Identify which cell holds the provided text, then report its [X, Y] central coordinate. 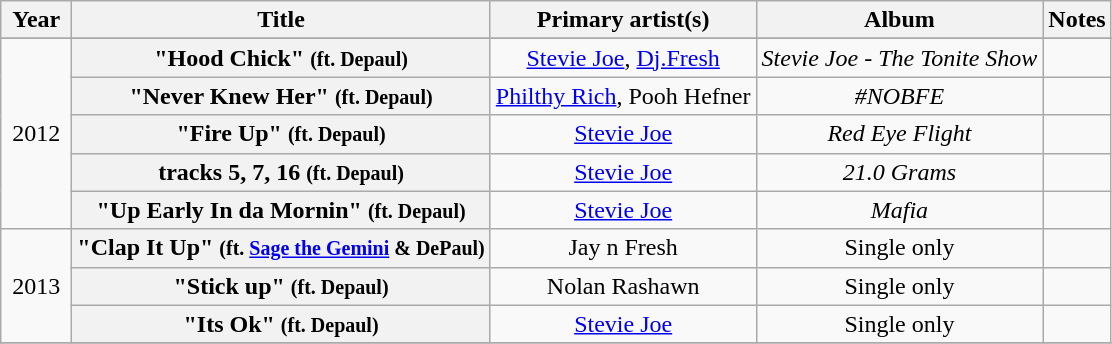
#NOBFE [900, 96]
2012 [36, 134]
21.0 Grams [900, 172]
tracks 5, 7, 16 (ft. Depaul) [281, 172]
Title [281, 20]
Mafia [900, 210]
Philthy Rich, Pooh Hefner [623, 96]
Nolan Rashawn [623, 286]
"Its Ok" (ft. Depaul) [281, 324]
"Hood Chick" (ft. Depaul) [281, 58]
Jay n Fresh [623, 248]
Stevie Joe - The Tonite Show [900, 58]
2013 [36, 286]
"Fire Up" (ft. Depaul) [281, 134]
Notes [1077, 20]
Red Eye Flight [900, 134]
Year [36, 20]
Album [900, 20]
Primary artist(s) [623, 20]
"Stick up" (ft. Depaul) [281, 286]
"Clap It Up" (ft. Sage the Gemini & DePaul) [281, 248]
Stevie Joe, Dj.Fresh [623, 58]
"Never Knew Her" (ft. Depaul) [281, 96]
"Up Early In da Mornin" (ft. Depaul) [281, 210]
